From the cell containing the given text, extract its center point as (X, Y) coordinate. 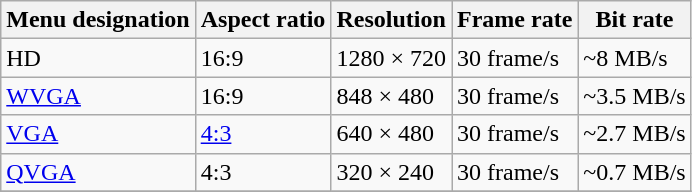
WVGA (98, 96)
Frame rate (515, 20)
848 × 480 (392, 96)
VGA (98, 134)
~3.5 MB/s (634, 96)
HD (98, 58)
Resolution (392, 20)
320 × 240 (392, 172)
Menu designation (98, 20)
QVGA (98, 172)
1280 × 720 (392, 58)
~2.7 MB/s (634, 134)
~8 MB/s (634, 58)
Aspect ratio (263, 20)
~0.7 MB/s (634, 172)
640 × 480 (392, 134)
Bit rate (634, 20)
